Identify which cell holds the provided text, then report its (x, y) central coordinate. 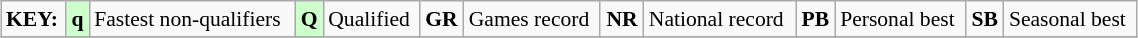
National record (720, 19)
Games record (532, 19)
PB (816, 19)
Seasonal best (1070, 19)
Personal best (900, 19)
KEY: (34, 19)
Qualified (371, 19)
NR (622, 19)
GR (442, 19)
Q (309, 19)
q (78, 19)
Fastest non-qualifiers (192, 19)
SB (985, 19)
